Output the (x, y) coordinate of the center of the cell containing the given text.  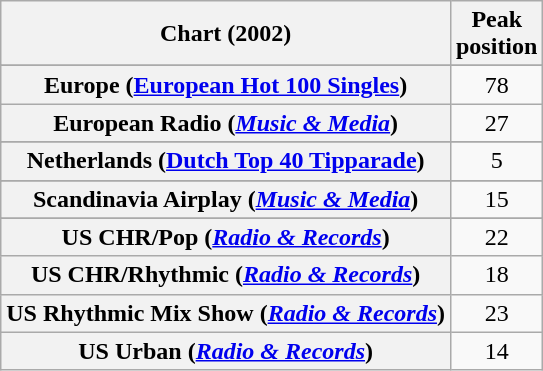
14 (496, 351)
Peakposition (496, 34)
18 (496, 275)
US CHR/Rhythmic (Radio & Records) (226, 275)
5 (496, 161)
Chart (2002) (226, 34)
15 (496, 199)
22 (496, 237)
78 (496, 85)
European Radio (Music & Media) (226, 123)
US Urban (Radio & Records) (226, 351)
23 (496, 313)
US CHR/Pop (Radio & Records) (226, 237)
27 (496, 123)
Netherlands (Dutch Top 40 Tipparade) (226, 161)
Europe (European Hot 100 Singles) (226, 85)
US Rhythmic Mix Show (Radio & Records) (226, 313)
Scandinavia Airplay (Music & Media) (226, 199)
